From the cell containing the given text, extract its center point as [x, y] coordinate. 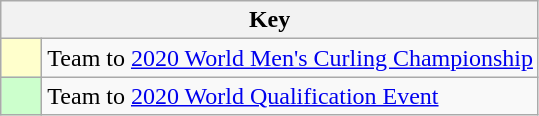
Key [270, 20]
Team to 2020 World Qualification Event [290, 96]
Team to 2020 World Men's Curling Championship [290, 58]
